From the cell containing the given text, extract its center point as [x, y] coordinate. 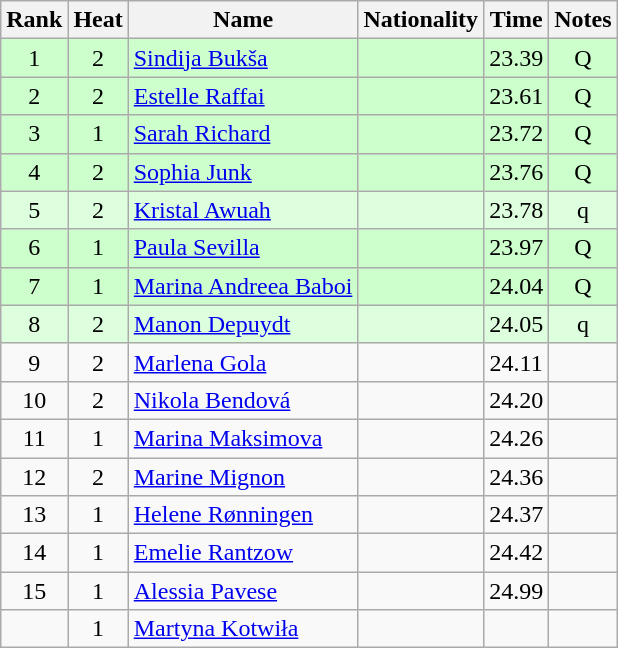
12 [34, 477]
Sophia Junk [243, 172]
Time [516, 20]
24.20 [516, 400]
24.37 [516, 515]
Manon Depuydt [243, 324]
14 [34, 553]
6 [34, 248]
10 [34, 400]
Marina Maksimova [243, 438]
9 [34, 362]
Sindija Bukša [243, 58]
Alessia Pavese [243, 591]
23.97 [516, 248]
7 [34, 286]
24.36 [516, 477]
24.05 [516, 324]
3 [34, 134]
23.76 [516, 172]
13 [34, 515]
Nikola Bendová [243, 400]
Marina Andreea Baboi [243, 286]
Marlena Gola [243, 362]
Notes [583, 20]
Sarah Richard [243, 134]
Heat [98, 20]
Emelie Rantzow [243, 553]
24.11 [516, 362]
23.78 [516, 210]
15 [34, 591]
24.99 [516, 591]
Rank [34, 20]
23.72 [516, 134]
Kristal Awuah [243, 210]
23.39 [516, 58]
Marine Mignon [243, 477]
Martyna Kotwiła [243, 629]
8 [34, 324]
5 [34, 210]
Paula Sevilla [243, 248]
24.42 [516, 553]
11 [34, 438]
Helene Rønningen [243, 515]
23.61 [516, 96]
Estelle Raffai [243, 96]
Nationality [421, 20]
24.26 [516, 438]
Name [243, 20]
24.04 [516, 286]
4 [34, 172]
